Return the (X, Y) coordinate for the center point of the cell that contains the specified text.  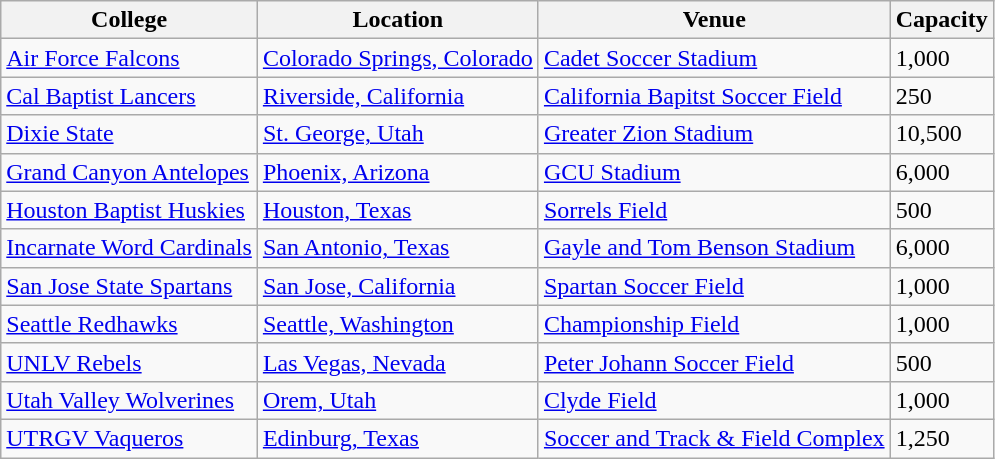
Grand Canyon Antelopes (130, 172)
Air Force Falcons (130, 58)
Championship Field (714, 324)
Orem, Utah (398, 400)
Greater Zion Stadium (714, 134)
Houston, Texas (398, 210)
GCU Stadium (714, 172)
Seattle Redhawks (130, 324)
Utah Valley Wolverines (130, 400)
Seattle, Washington (398, 324)
Cadet Soccer Stadium (714, 58)
Colorado Springs, Colorado (398, 58)
Cal Baptist Lancers (130, 96)
Las Vegas, Nevada (398, 362)
College (130, 20)
UNLV Rebels (130, 362)
Spartan Soccer Field (714, 286)
San Jose State Spartans (130, 286)
Capacity (942, 20)
Venue (714, 20)
Dixie State (130, 134)
Gayle and Tom Benson Stadium (714, 248)
California Bapitst Soccer Field (714, 96)
10,500 (942, 134)
Clyde Field (714, 400)
Sorrels Field (714, 210)
250 (942, 96)
Soccer and Track & Field Complex (714, 438)
San Jose, California (398, 286)
Peter Johann Soccer Field (714, 362)
1,250 (942, 438)
Location (398, 20)
St. George, Utah (398, 134)
Phoenix, Arizona (398, 172)
UTRGV Vaqueros (130, 438)
Riverside, California (398, 96)
Incarnate Word Cardinals (130, 248)
Edinburg, Texas (398, 438)
San Antonio, Texas (398, 248)
Houston Baptist Huskies (130, 210)
